Provide the (x, y) coordinate of the cell's center where the given text is located.  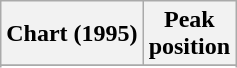
Chart (1995) (72, 34)
Peakposition (189, 34)
